Detect which cell encompasses the target text, then output its (x, y) center coordinate. 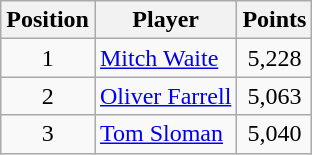
Mitch Waite (165, 58)
3 (48, 134)
Player (165, 20)
5,063 (274, 96)
Points (274, 20)
Oliver Farrell (165, 96)
1 (48, 58)
2 (48, 96)
Position (48, 20)
Tom Sloman (165, 134)
5,040 (274, 134)
5,228 (274, 58)
